Search for the cell housing the specified text and yield its [x, y] center coordinate. 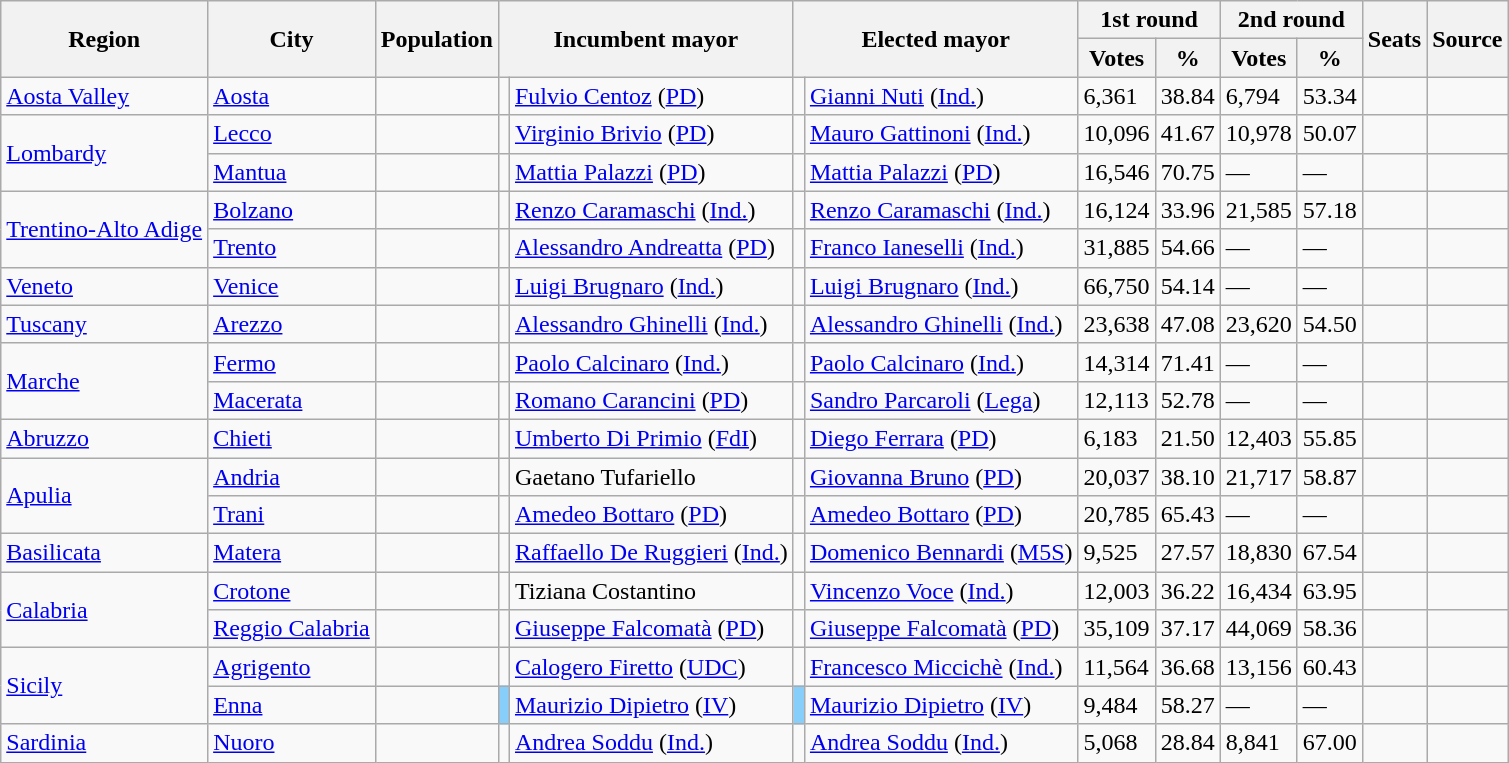
Mantua [292, 172]
Sardinia [104, 743]
65.43 [1188, 515]
Aosta Valley [104, 96]
Reggio Calabria [292, 629]
Elected mayor [936, 39]
Calogero Firetto (UDC) [651, 667]
33.96 [1188, 210]
Calabria [104, 610]
27.57 [1188, 553]
10,096 [1116, 134]
Apulia [104, 496]
12,003 [1116, 591]
11,564 [1116, 667]
Alessandro Andreatta (PD) [651, 248]
5,068 [1116, 743]
Matera [292, 553]
Trento [292, 248]
10,978 [1258, 134]
Lecco [292, 134]
44,069 [1258, 629]
Chieti [292, 438]
16,124 [1116, 210]
Abruzzo [104, 438]
Andria [292, 477]
36.22 [1188, 591]
52.78 [1188, 400]
Bolzano [292, 210]
63.95 [1330, 591]
Crotone [292, 591]
38.10 [1188, 477]
Region [104, 39]
23,638 [1116, 324]
20,785 [1116, 515]
Venice [292, 286]
Tiziana Costantino [651, 591]
Trentino-Alto Adige [104, 229]
58.27 [1188, 705]
Sandro Parcaroli (Lega) [941, 400]
18,830 [1258, 553]
Arezzo [292, 324]
Nuoro [292, 743]
58.36 [1330, 629]
58.87 [1330, 477]
54.14 [1188, 286]
37.17 [1188, 629]
Fulvio Centoz (PD) [651, 96]
Population [436, 39]
9,484 [1116, 705]
21.50 [1188, 438]
16,434 [1258, 591]
6,361 [1116, 96]
50.07 [1330, 134]
57.18 [1330, 210]
12,403 [1258, 438]
21,585 [1258, 210]
Basilicata [104, 553]
67.54 [1330, 553]
36.68 [1188, 667]
54.66 [1188, 248]
Lombardy [104, 153]
Incumbent mayor [646, 39]
Domenico Bennardi (M5S) [941, 553]
53.34 [1330, 96]
Fermo [292, 362]
6,794 [1258, 96]
1st round [1149, 20]
Mauro Gattinoni (Ind.) [941, 134]
9,525 [1116, 553]
55.85 [1330, 438]
54.50 [1330, 324]
70.75 [1188, 172]
67.00 [1330, 743]
Aosta [292, 96]
35,109 [1116, 629]
13,156 [1258, 667]
Romano Carancini (PD) [651, 400]
20,037 [1116, 477]
Enna [292, 705]
Veneto [104, 286]
28.84 [1188, 743]
Gaetano Tufariello [651, 477]
23,620 [1258, 324]
Sicily [104, 686]
Franco Ianeselli (Ind.) [941, 248]
Marche [104, 381]
14,314 [1116, 362]
Gianni Nuti (Ind.) [941, 96]
66,750 [1116, 286]
City [292, 39]
21,717 [1258, 477]
Virginio Brivio (PD) [651, 134]
Tuscany [104, 324]
47.08 [1188, 324]
38.84 [1188, 96]
16,546 [1116, 172]
Giovanna Bruno (PD) [941, 477]
31,885 [1116, 248]
Seats [1394, 39]
Source [1468, 39]
Raffaello De Ruggieri (Ind.) [651, 553]
Agrigento [292, 667]
41.67 [1188, 134]
Vincenzo Voce (Ind.) [941, 591]
Macerata [292, 400]
Diego Ferrara (PD) [941, 438]
2nd round [1291, 20]
12,113 [1116, 400]
Umberto Di Primio (FdI) [651, 438]
60.43 [1330, 667]
Trani [292, 515]
71.41 [1188, 362]
6,183 [1116, 438]
8,841 [1258, 743]
Francesco Miccichè (Ind.) [941, 667]
